Extract the [X, Y] coordinate from the center of the cell holding the provided text.  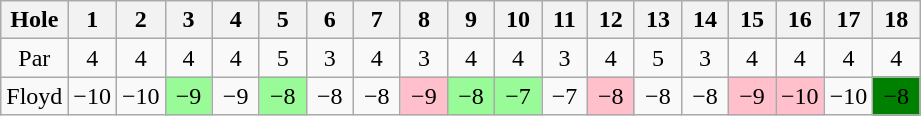
Floyd [34, 96]
10 [518, 20]
18 [896, 20]
8 [424, 20]
15 [752, 20]
13 [658, 20]
2 [140, 20]
11 [565, 20]
9 [470, 20]
12 [610, 20]
14 [704, 20]
16 [800, 20]
7 [376, 20]
Par [34, 58]
Hole [34, 20]
17 [848, 20]
1 [92, 20]
6 [330, 20]
